Locate the cell with the specified text and output its [X, Y] center coordinate. 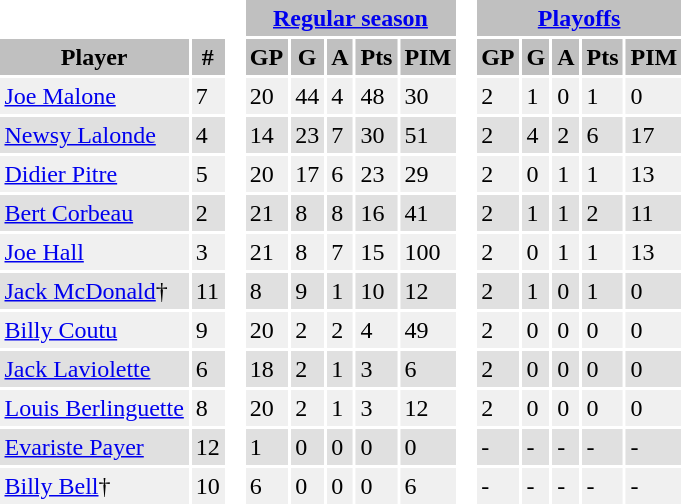
Jack McDonald† [94, 291]
Joe Hall [94, 252]
# [208, 57]
Player [94, 57]
Evariste Payer [94, 447]
100 [428, 252]
Jack Laviolette [94, 369]
16 [376, 213]
Billy Coutu [94, 330]
Didier Pitre [94, 174]
15 [376, 252]
Newsy Lalonde [94, 135]
44 [308, 96]
17 [308, 174]
51 [428, 135]
Regular season [350, 18]
14 [266, 135]
41 [428, 213]
PIM [428, 57]
11 [208, 291]
Billy Bell† [94, 486]
Louis Berlinguette [94, 408]
48 [376, 96]
Bert Corbeau [94, 213]
18 [266, 369]
5 [208, 174]
29 [428, 174]
49 [428, 330]
Joe Malone [94, 96]
